Capture the cell that displays the provided text and extract its [X, Y] central coordinate. 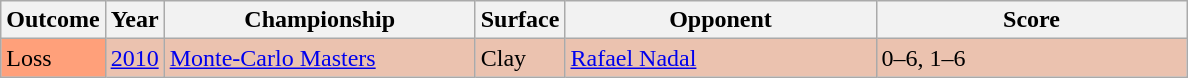
Loss [53, 58]
Outcome [53, 20]
Clay [520, 58]
Year [134, 20]
Surface [520, 20]
2010 [134, 58]
0–6, 1–6 [1032, 58]
Championship [320, 20]
Rafael Nadal [720, 58]
Monte-Carlo Masters [320, 58]
Opponent [720, 20]
Score [1032, 20]
